Return the [X, Y] coordinate for the center point of the cell that contains the specified text.  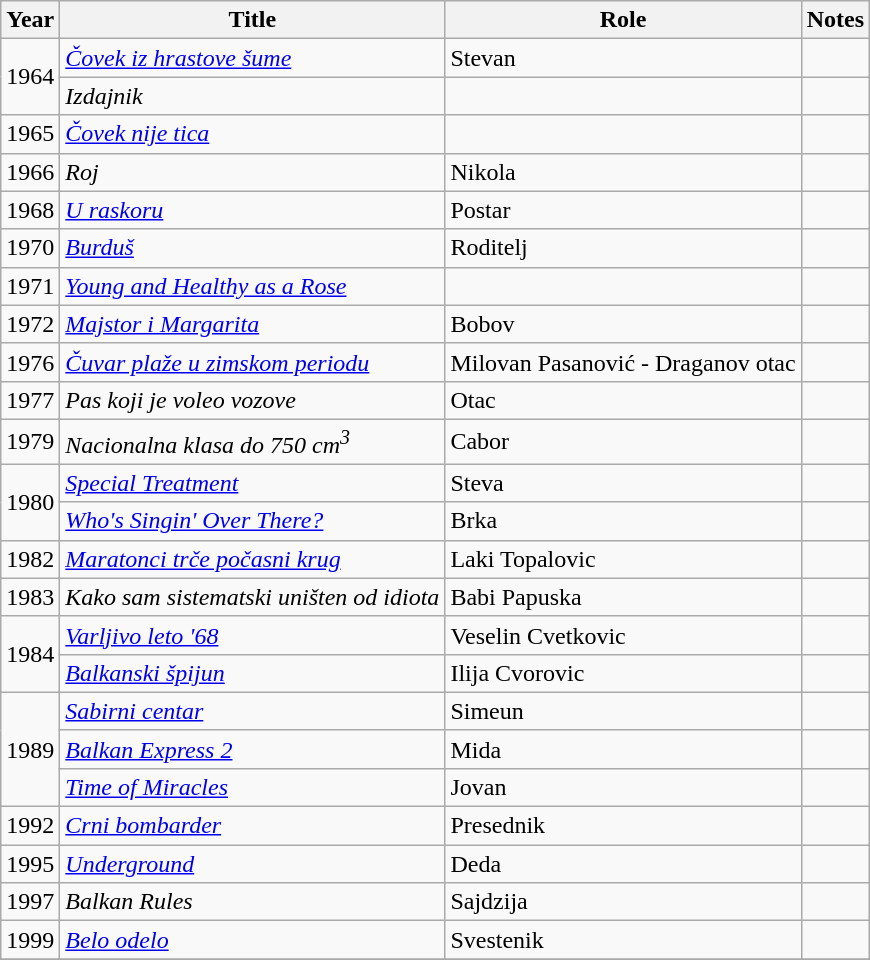
Time of Miracles [252, 787]
Babi Papuska [623, 597]
Otac [623, 400]
1979 [30, 442]
Title [252, 20]
Balkanski špijun [252, 673]
1995 [30, 864]
Laki Topalovic [623, 559]
1982 [30, 559]
Role [623, 20]
Čuvar plaže u zimskom periodu [252, 362]
Special Treatment [252, 483]
1997 [30, 902]
Presednik [623, 826]
1972 [30, 324]
1971 [30, 286]
Maratonci trče počasni krug [252, 559]
Roditelj [623, 248]
Čovek nije tica [252, 134]
1964 [30, 77]
Cabor [623, 442]
Pas koji je voleo vozove [252, 400]
1965 [30, 134]
Brka [623, 521]
1966 [30, 172]
1984 [30, 654]
Crni bombarder [252, 826]
Sajdzija [623, 902]
Stevan [623, 58]
Čovek iz hrastove šume [252, 58]
1976 [30, 362]
Burduš [252, 248]
1992 [30, 826]
1983 [30, 597]
U raskoru [252, 210]
Kako sam sistematski uništen od idiota [252, 597]
Mida [623, 749]
Roj [252, 172]
Belo odelo [252, 940]
Balkan Rules [252, 902]
Nikola [623, 172]
Nacionalna klasa do 750 cm3 [252, 442]
1999 [30, 940]
Young and Healthy as a Rose [252, 286]
Who's Singin' Over There? [252, 521]
Jovan [623, 787]
Simeun [623, 711]
Majstor i Margarita [252, 324]
Notes [835, 20]
Varljivo leto '68 [252, 635]
1968 [30, 210]
Izdajnik [252, 96]
Steva [623, 483]
1977 [30, 400]
1970 [30, 248]
1989 [30, 749]
Year [30, 20]
Sabirni centar [252, 711]
Deda [623, 864]
Balkan Express 2 [252, 749]
Svestenik [623, 940]
Underground [252, 864]
Ilija Cvorovic [623, 673]
Bobov [623, 324]
Milovan Pasanović - Draganov otac [623, 362]
Postar [623, 210]
Veselin Cvetkovic [623, 635]
1980 [30, 502]
